Extract the (X, Y) coordinate from the center of the cell holding the provided text.  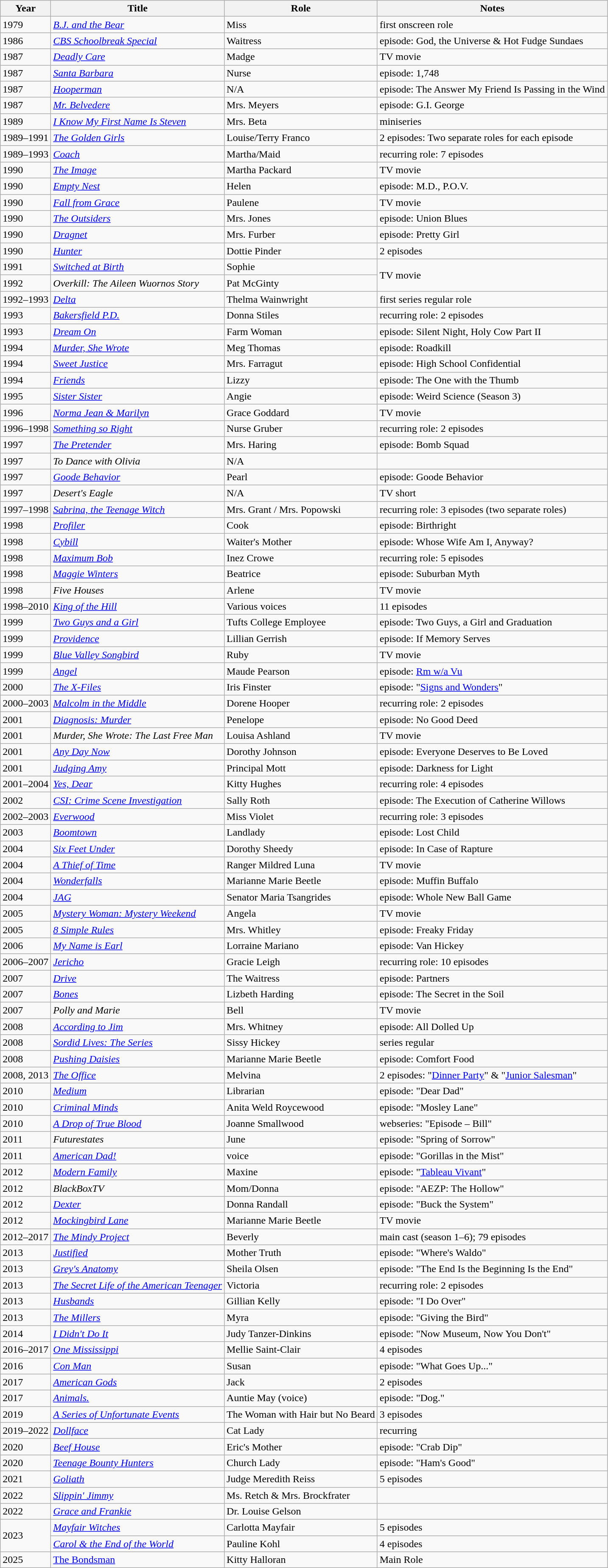
2 episodes: "Dinner Party" & "Junior Salesman" (492, 1075)
Dream On (137, 332)
Justified (137, 1253)
Modern Family (137, 1172)
2019–2022 (25, 1430)
Mrs. Beta (301, 121)
episode: M.D., P.O.V. (492, 186)
first onscreen role (492, 25)
2003 (25, 833)
Pearl (301, 477)
Mom/Donna (301, 1188)
episode: "I Do Over" (492, 1301)
Five Houses (137, 590)
episode: "Mosley Lane" (492, 1107)
Judge Meredith Reiss (301, 1479)
Yes, Dear (137, 784)
episode: Weird Science (Season 3) (492, 396)
According to Jim (137, 1027)
Mellie Saint-Clair (301, 1350)
episode: Van Hickey (492, 946)
Susan (301, 1366)
Goode Behavior (137, 477)
2006 (25, 946)
Everwood (137, 816)
I Didn't Do It (137, 1334)
Hooperman (137, 89)
Mrs. Meyers (301, 105)
Church Lady (301, 1463)
episode: 1,748 (492, 73)
Mrs. Haring (301, 445)
recurring role: 10 episodes (492, 962)
Dottie Pinder (301, 251)
Landlady (301, 833)
A Series of Unfortunate Events (137, 1414)
Something so Right (137, 428)
Madge (301, 57)
The Outsiders (137, 219)
Dr. Louise Gelson (301, 1512)
Grey's Anatomy (137, 1269)
Animals. (137, 1398)
2008, 2013 (25, 1075)
episode: "Crab Dip" (492, 1447)
Mrs. Jones (301, 219)
Overkill: The Aileen Wuornos Story (137, 283)
Fall from Grace (137, 203)
Mockingbird Lane (137, 1220)
Mother Truth (301, 1253)
Coach (137, 154)
episode: G.I. George (492, 105)
The Office (137, 1075)
Cook (301, 526)
episode: Whose Wife Am I, Anyway? (492, 542)
Delta (137, 299)
JAG (137, 897)
recurring role: 3 episodes (two separate roles) (492, 510)
episode: "Spring of Sorrow" (492, 1140)
2001–2004 (25, 784)
Beef House (137, 1447)
American Dad! (137, 1156)
1989–1991 (25, 138)
recurring role: 4 episodes (492, 784)
Bell (301, 1011)
June (301, 1140)
Martha Packard (301, 170)
Ruby (301, 655)
miniseries (492, 121)
Thelma Wainwright (301, 299)
Deadly Care (137, 57)
2002–2003 (25, 816)
Mrs. Grant / Mrs. Popowski (301, 510)
1991 (25, 267)
episode: "Now Museum, Now You Don't" (492, 1334)
Beverly (301, 1237)
Role (301, 8)
1995 (25, 396)
Farm Woman (301, 332)
Victoria (301, 1285)
Friends (137, 380)
Waitress (301, 41)
Slippin' Jimmy (137, 1495)
Grace and Frankie (137, 1512)
episode: Comfort Food (492, 1059)
Boomtown (137, 833)
1996–1998 (25, 428)
1992 (25, 283)
Senator Maria Tsangrides (301, 897)
Auntie May (voice) (301, 1398)
Six Feet Under (137, 849)
Martha/Maid (301, 154)
1998–2010 (25, 606)
episode: "Signs and Wonders" (492, 687)
Lorraine Mariano (301, 946)
episode: Bomb Squad (492, 445)
Louise/Terry Franco (301, 138)
Mr. Belvedere (137, 105)
Librarian (301, 1091)
episode: High School Confidential (492, 364)
episode: Everyone Deserves to Be Loved (492, 752)
Criminal Minds (137, 1107)
Providence (137, 639)
episode: Partners (492, 978)
Sally Roth (301, 800)
Nurse (301, 73)
Carlotta Mayfair (301, 1528)
Profiler (137, 526)
episode: Muffin Buffalo (492, 881)
recurring role: 3 episodes (492, 816)
episode: "Ham's Good" (492, 1463)
3 episodes (492, 1414)
Mystery Woman: Mystery Weekend (137, 913)
2 episodes: Two separate roles for each episode (492, 138)
CBS Schoolbreak Special (137, 41)
Judging Amy (137, 768)
2016–2017 (25, 1350)
episode: The Secret in the Soil (492, 994)
episode: No Good Deed (492, 720)
Iris Finster (301, 687)
Eric's Mother (301, 1447)
episode: "The End Is the Beginning Is the End" (492, 1269)
Teenage Bounty Hunters (137, 1463)
A Drop of True Blood (137, 1123)
2016 (25, 1366)
episode: Goode Behavior (492, 477)
CSI: Crime Scene Investigation (137, 800)
Pauline Kohl (301, 1544)
Myra (301, 1317)
Kitty Hughes (301, 784)
Joanne Smallwood (301, 1123)
Paulene (301, 203)
Cat Lady (301, 1430)
Helen (301, 186)
Various voices (301, 606)
episode: All Dolled Up (492, 1027)
Hunter (137, 251)
Grace Goddard (301, 412)
Medium (137, 1091)
Main Role (492, 1560)
The Bondsman (137, 1560)
Gillian Kelly (301, 1301)
B.J. and the Bear (137, 25)
Bones (137, 994)
Angie (301, 396)
Mrs. Whitney (301, 1027)
My Name is Earl (137, 946)
The Pretender (137, 445)
episode: Whole New Ball Game (492, 897)
Carol & the End of the World (137, 1544)
Penelope (301, 720)
episode: The One with the Thumb (492, 380)
Notes (492, 8)
Dexter (137, 1204)
Blue Valley Songbird (137, 655)
Switched at Birth (137, 267)
episode: God, the Universe & Hot Fudge Sundaes (492, 41)
Sordid Lives: The Series (137, 1043)
episode: "AEZP: The Hollow" (492, 1188)
2019 (25, 1414)
Maude Pearson (301, 671)
episode: "Where's Waldo" (492, 1253)
2002 (25, 800)
TV short (492, 493)
recurring role: 5 episodes (492, 558)
2000 (25, 687)
Murder, She Wrote: The Last Free Man (137, 736)
Lillian Gerrish (301, 639)
episode: Birthright (492, 526)
2000–2003 (25, 703)
episode: Darkness for Light (492, 768)
2025 (25, 1560)
One Mississippi (137, 1350)
Angela (301, 913)
episode: Two Guys, a Girl and Graduation (492, 622)
series regular (492, 1043)
Dollface (137, 1430)
Maggie Winters (137, 574)
Cybill (137, 542)
Sheila Olsen (301, 1269)
episode: If Memory Serves (492, 639)
Tufts College Employee (301, 622)
Sabrina, the Teenage Witch (137, 510)
recurring (492, 1430)
2012–2017 (25, 1237)
King of the Hill (137, 606)
episode: Suburban Myth (492, 574)
Sweet Justice (137, 364)
1979 (25, 25)
2014 (25, 1334)
1989 (25, 121)
Mayfair Witches (137, 1528)
To Dance with Olivia (137, 461)
Lizbeth Harding (301, 994)
Meg Thomas (301, 348)
episode: In Case of Rapture (492, 849)
Mrs. Farragut (301, 364)
Title (137, 8)
BlackBoxTV (137, 1188)
Jack (301, 1382)
Empty Nest (137, 186)
Dorothy Johnson (301, 752)
Pushing Daisies (137, 1059)
Norma Jean & Marilyn (137, 412)
I Know My First Name Is Steven (137, 121)
episode: "Giving the Bird" (492, 1317)
first series regular role (492, 299)
Gracie Leigh (301, 962)
Donna Stiles (301, 315)
Ms. Retch & Mrs. Brockfrater (301, 1495)
Lizzy (301, 380)
Any Day Now (137, 752)
Diagnosis: Murder (137, 720)
The Waitress (301, 978)
1989–1993 (25, 154)
episode: "Gorillas in the Mist" (492, 1156)
episode: The Answer My Friend Is Passing in the Wind (492, 89)
episode: "Dog." (492, 1398)
Waiter's Mother (301, 542)
Pat McGinty (301, 283)
Kitty Halloran (301, 1560)
Wonderfalls (137, 881)
Miss Violet (301, 816)
The Image (137, 170)
Beatrice (301, 574)
Malcolm in the Middle (137, 703)
Goliath (137, 1479)
main cast (season 1–6); 79 episodes (492, 1237)
The Millers (137, 1317)
Husbands (137, 1301)
A Thief of Time (137, 865)
recurring role: 7 episodes (492, 154)
Murder, She Wrote (137, 348)
episode: "Buck the System" (492, 1204)
Jericho (137, 962)
episode: Union Blues (492, 219)
11 episodes (492, 606)
episode: "What Goes Up..." (492, 1366)
Angel (137, 671)
Santa Barbara (137, 73)
Con Man (137, 1366)
Miss (301, 25)
Louisa Ashland (301, 736)
Year (25, 8)
Dorene Hooper (301, 703)
2023 (25, 1536)
Nurse Gruber (301, 428)
Judy Tanzer-Dinkins (301, 1334)
1986 (25, 41)
episode: Pretty Girl (492, 235)
1996 (25, 412)
Ranger Mildred Luna (301, 865)
Melvina (301, 1075)
8 Simple Rules (137, 929)
Sophie (301, 267)
Polly and Marie (137, 1011)
The Woman with Hair but No Beard (301, 1414)
Principal Mott (301, 768)
Inez Crowe (301, 558)
Maxine (301, 1172)
episode: Roadkill (492, 348)
2021 (25, 1479)
voice (301, 1156)
1992–1993 (25, 299)
episode: Silent Night, Holy Cow Part II (492, 332)
Mrs. Whitley (301, 929)
The Secret Life of the American Teenager (137, 1285)
The X-Files (137, 687)
episode: "Dear Dad" (492, 1091)
The Golden Girls (137, 138)
Futurestates (137, 1140)
2006–2007 (25, 962)
American Gods (137, 1382)
Donna Randall (301, 1204)
Sister Sister (137, 396)
1997–1998 (25, 510)
Arlene (301, 590)
webseries: "Episode – Bill" (492, 1123)
episode: The Execution of Catherine Willows (492, 800)
Sissy Hickey (301, 1043)
Anita Weld Roycewood (301, 1107)
Desert's Eagle (137, 493)
episode: "Tableau Vivant" (492, 1172)
Bakersfield P.D. (137, 315)
Mrs. Furber (301, 235)
The Mindy Project (137, 1237)
episode: Freaky Friday (492, 929)
Two Guys and a Girl (137, 622)
episode: Lost Child (492, 833)
Dragnet (137, 235)
Drive (137, 978)
Maximum Bob (137, 558)
Dorothy Sheedy (301, 849)
episode: Rm w/a Vu (492, 671)
